Output the (X, Y) coordinate of the center of the cell containing the given text.  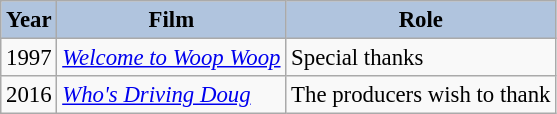
Year (29, 20)
2016 (29, 95)
The producers wish to thank (421, 95)
1997 (29, 58)
Who's Driving Doug (172, 95)
Special thanks (421, 58)
Film (172, 20)
Role (421, 20)
Welcome to Woop Woop (172, 58)
